From the cell containing the given text, extract its center point as (x, y) coordinate. 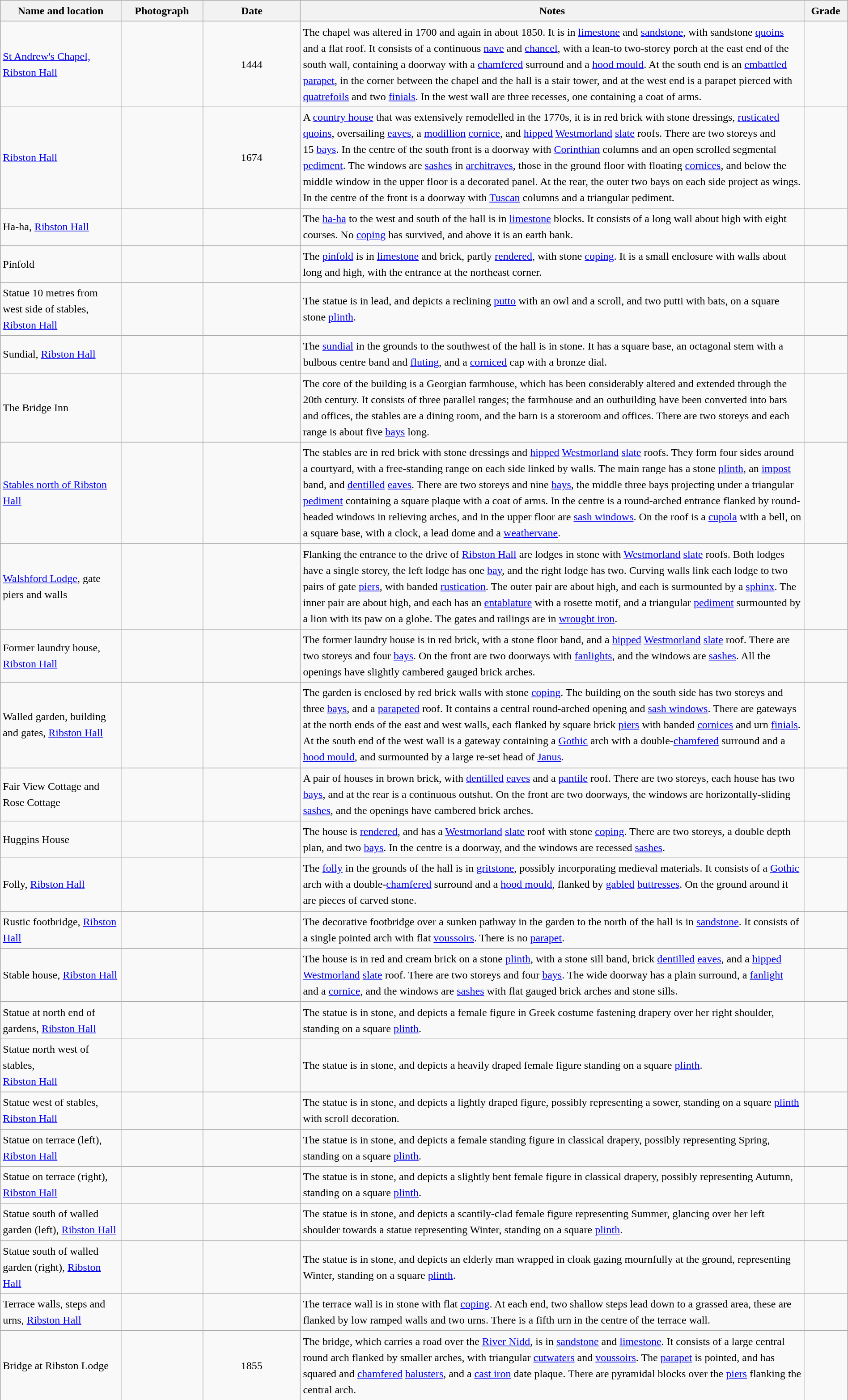
Grade (826, 11)
1444 (252, 64)
Statue south of walled garden (left), Ribston Hall (61, 1222)
Ha-ha, Ribston Hall (61, 227)
Statue 10 metres from west side of stables, Ribston Hall (61, 309)
Statue north west of stables,Ribston Hall (61, 1066)
Stable house, Ribston Hall (61, 975)
Pinfold (61, 264)
Date (252, 11)
1674 (252, 157)
The statue is in lead, and depicts a reclining putto with an owl and a scroll, and two putti with bats, on a square stone plinth. (552, 309)
Terrace walls, steps and urns, Ribston Hall (61, 1312)
Photograph (162, 11)
The statue is in stone, and depicts a heavily draped female figure standing on a square plinth. (552, 1066)
Statue on terrace (right), Ribston Hall (61, 1185)
Former laundry house, Ribston Hall (61, 655)
Huggins House (61, 839)
The statue is in stone, and depicts a lightly draped figure, possibly representing a sower, standing on a square plinth with scroll decoration. (552, 1110)
Statue at north end of gardens, Ribston Hall (61, 1020)
Rustic footbridge, Ribston Hall (61, 930)
The statue is in stone, and depicts a female figure in Greek costume fastening drapery over her right shoulder, standing on a square plinth. (552, 1020)
Statue west of stables, Ribston Hall (61, 1110)
The statue is in stone, and depicts a slightly bent female figure in classical drapery, possibly representing Autumn, standing on a square plinth. (552, 1185)
Statue south of walled garden (right), Ribston Hall (61, 1267)
Notes (552, 11)
Sundial, Ribston Hall (61, 354)
St Andrew's Chapel, Ribston Hall (61, 64)
Fair View Cottage and Rose Cottage (61, 795)
Ribston Hall (61, 157)
Walled garden, building and gates, Ribston Hall (61, 725)
Bridge at Ribston Lodge (61, 1365)
Statue on terrace (left), Ribston Hall (61, 1148)
1855 (252, 1365)
The statue is in stone, and depicts a female standing figure in classical drapery, possibly representing Spring, standing on a square plinth. (552, 1148)
Name and location (61, 11)
Stables north of Ribston Hall (61, 493)
Folly, Ribston Hall (61, 885)
The Bridge Inn (61, 408)
Walshford Lodge, gate piers and walls (61, 586)
